Provide the (X, Y) coordinate of the cell's center where the given text is located.  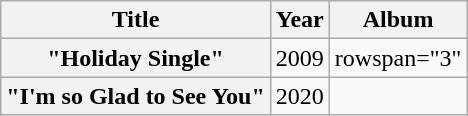
Album (398, 20)
rowspan="3" (398, 58)
2020 (300, 96)
Year (300, 20)
2009 (300, 58)
"Holiday Single" (136, 58)
"I'm so Glad to See You" (136, 96)
Title (136, 20)
